Determine the (X, Y) coordinate at the center of the cell enclosing the given text.  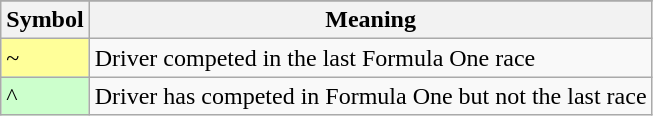
Symbol (45, 20)
Driver competed in the last Formula One race (370, 58)
Driver has competed in Formula One but not the last race (370, 96)
Meaning (370, 20)
^ (45, 96)
~ (45, 58)
